For the text-containing cell, return its midpoint in [X, Y] coordinate format. 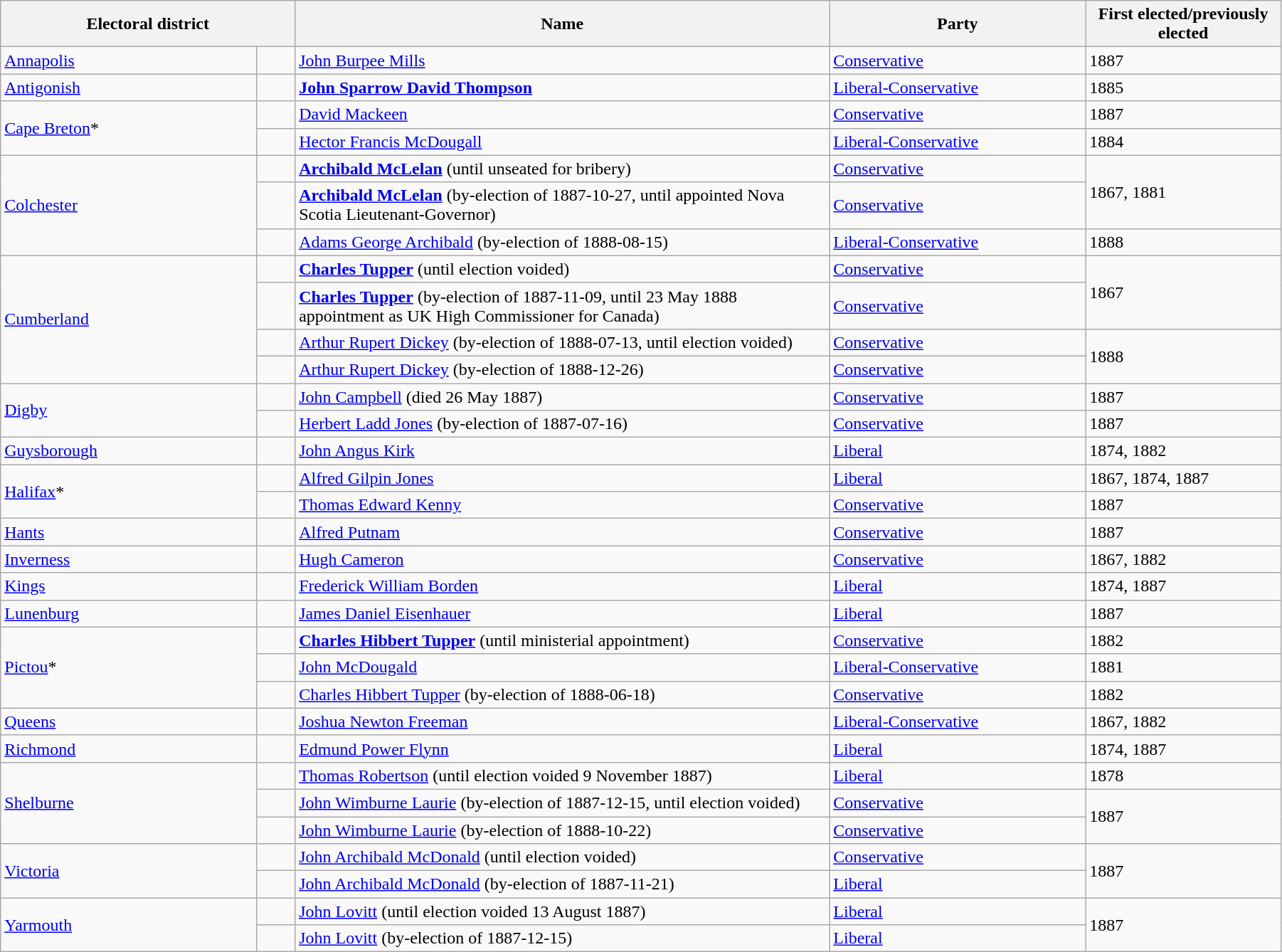
David Mackeen [562, 115]
John Lovitt (by-election of 1887-12-15) [562, 938]
Party [958, 24]
Antigonish [129, 88]
Inverness [129, 559]
Richmond [129, 749]
Archibald McLelan (by-election of 1887-10-27, until appointed Nova Scotia Lieutenant-Governor) [562, 205]
John McDougald [562, 667]
1874, 1882 [1184, 451]
Cape Breton* [129, 128]
Alfred Gilpin Jones [562, 478]
1867, 1874, 1887 [1184, 478]
Shelburne [129, 803]
Thomas Edward Kenny [562, 505]
Hants [129, 532]
Queens [129, 721]
1885 [1184, 88]
Archibald McLelan (until unseated for bribery) [562, 169]
Name [562, 24]
Annapolis [129, 60]
Thomas Robertson (until election voided 9 November 1887) [562, 776]
Alfred Putnam [562, 532]
Lunenburg [129, 613]
John Archibald McDonald (by-election of 1887-11-21) [562, 884]
Herbert Ladd Jones (by-election of 1887-07-16) [562, 424]
Charles Hibbert Tupper (until ministerial appointment) [562, 640]
John Wimburne Laurie (by-election of 1887-12-15, until election voided) [562, 803]
Guysborough [129, 451]
Frederick William Borden [562, 586]
Victoria [129, 871]
Hector Francis McDougall [562, 142]
1867, 1881 [1184, 192]
John Burpee Mills [562, 60]
Arthur Rupert Dickey (by-election of 1888-07-13, until election voided) [562, 342]
Pictou* [129, 667]
Adams George Archibald (by-election of 1888-08-15) [562, 242]
Cumberland [129, 319]
1884 [1184, 142]
Joshua Newton Freeman [562, 721]
1878 [1184, 776]
John Lovitt (until election voided 13 August 1887) [562, 911]
John Archibald McDonald (until election voided) [562, 857]
James Daniel Eisenhauer [562, 613]
Charles Hibbert Tupper (by-election of 1888-06-18) [562, 694]
Colchester [129, 205]
Edmund Power Flynn [562, 749]
John Campbell (died 26 May 1887) [562, 396]
Halifax* [129, 492]
Arthur Rupert Dickey (by-election of 1888-12-26) [562, 369]
1867 [1184, 292]
Charles Tupper (by-election of 1887-11-09, until 23 May 1888 appointment as UK High Commissioner for Canada) [562, 306]
John Sparrow David Thompson [562, 88]
Digby [129, 410]
First elected/previously elected [1184, 24]
Kings [129, 586]
Charles Tupper (until election voided) [562, 269]
Yarmouth [129, 925]
John Angus Kirk [562, 451]
John Wimburne Laurie (by-election of 1888-10-22) [562, 830]
Electoral district [148, 24]
1881 [1184, 667]
Hugh Cameron [562, 559]
